Return the [x, y] coordinate for the center point of the cell that contains the specified text.  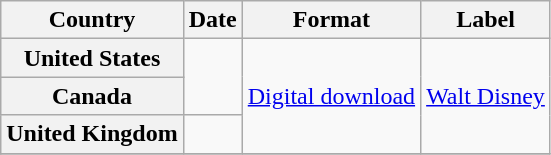
United Kingdom [92, 134]
Label [486, 20]
Date [212, 20]
Walt Disney [486, 96]
Canada [92, 96]
Country [92, 20]
Digital download [331, 96]
Format [331, 20]
United States [92, 58]
